Search for the cell housing the specified text and yield its [X, Y] center coordinate. 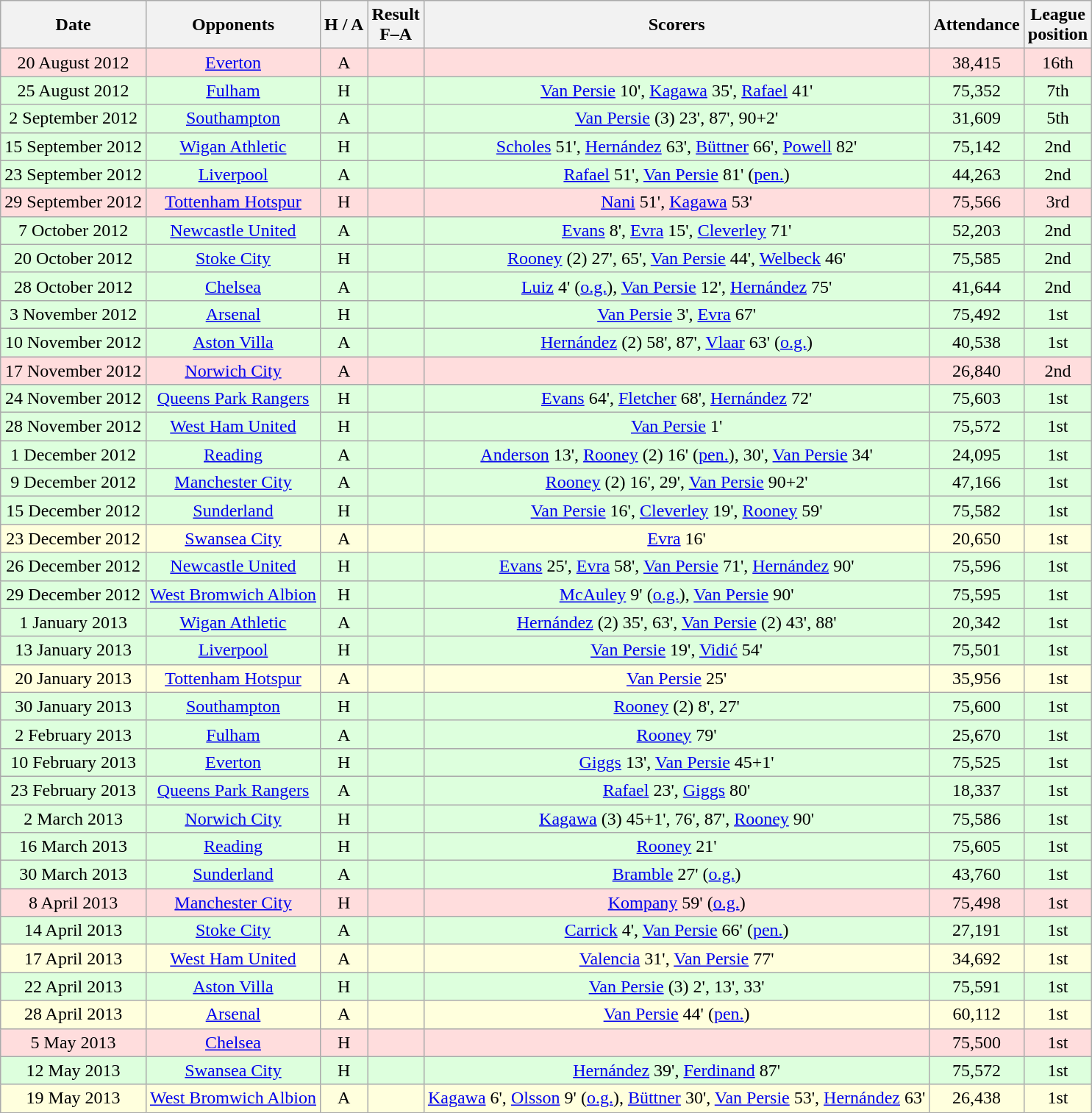
17 April 2013 [74, 959]
Evans 25', Evra 58', Van Persie 71', Hernández 90' [677, 566]
16 March 2013 [74, 847]
15 December 2012 [74, 511]
30 March 2013 [74, 875]
Evans 8', Evra 15', Cleverley 71' [677, 230]
1 January 2013 [74, 622]
Van Persie 25' [677, 678]
35,956 [977, 678]
47,166 [977, 483]
Anderson 13', Rooney (2) 16' (pen.), 30', Van Persie 34' [677, 455]
Rooney (2) 16', 29', Van Persie 90+2' [677, 483]
Leagueposition [1057, 25]
29 December 2012 [74, 594]
Van Persie 19', Vidić 54' [677, 650]
7th [1057, 90]
29 September 2012 [74, 202]
Kompany 59' (o.g.) [677, 903]
75,142 [977, 146]
26,840 [977, 370]
18,337 [977, 790]
12 May 2013 [74, 1070]
ResultF–A [396, 25]
19 May 2013 [74, 1098]
Kagawa (3) 45+1', 76', 87', Rooney 90' [677, 819]
9 December 2012 [74, 483]
Hernández 39', Ferdinand 87' [677, 1070]
Valencia 31', Van Persie 77' [677, 959]
Rafael 51', Van Persie 81' (pen.) [677, 174]
15 September 2012 [74, 146]
43,760 [977, 875]
75,492 [977, 314]
Hernández (2) 35', 63', Van Persie (2) 43', 88' [677, 622]
75,586 [977, 819]
Rooney 21' [677, 847]
Scholes 51', Hernández 63', Büttner 66', Powell 82' [677, 146]
Rooney (2) 27', 65', Van Persie 44', Welbeck 46' [677, 258]
13 January 2013 [74, 650]
25 August 2012 [74, 90]
28 November 2012 [74, 427]
75,596 [977, 566]
26 December 2012 [74, 566]
Van Persie 44' (pen.) [677, 1014]
Van Persie (3) 23', 87', 90+2' [677, 118]
16th [1057, 63]
1 December 2012 [74, 455]
2 March 2013 [74, 819]
38,415 [977, 63]
Giggs 13', Van Persie 45+1' [677, 762]
41,644 [977, 286]
60,112 [977, 1014]
Luiz 4' (o.g.), Van Persie 12', Hernández 75' [677, 286]
Van Persie 1' [677, 427]
Kagawa 6', Olsson 9' (o.g.), Büttner 30', Van Persie 53', Hernández 63' [677, 1098]
26,438 [977, 1098]
Rooney (2) 8', 27' [677, 706]
Scorers [677, 25]
Attendance [977, 25]
27,191 [977, 931]
24 November 2012 [74, 399]
10 February 2013 [74, 762]
H / A [344, 25]
Hernández (2) 58', 87', Vlaar 63' (o.g.) [677, 342]
23 September 2012 [74, 174]
20,650 [977, 538]
23 December 2012 [74, 538]
75,595 [977, 594]
Rooney 79' [677, 734]
75,498 [977, 903]
Van Persie 3', Evra 67' [677, 314]
2 February 2013 [74, 734]
Van Persie 16', Cleverley 19', Rooney 59' [677, 511]
3 November 2012 [74, 314]
40,538 [977, 342]
20 October 2012 [74, 258]
5th [1057, 118]
75,582 [977, 511]
Date [74, 25]
44,263 [977, 174]
Carrick 4', Van Persie 66' (pen.) [677, 931]
20,342 [977, 622]
Nani 51', Kagawa 53' [677, 202]
23 February 2013 [74, 790]
75,605 [977, 847]
20 January 2013 [74, 678]
2 September 2012 [74, 118]
75,525 [977, 762]
Rafael 23', Giggs 80' [677, 790]
75,500 [977, 1042]
Van Persie 10', Kagawa 35', Rafael 41' [677, 90]
Opponents [232, 25]
Bramble 27' (o.g.) [677, 875]
75,591 [977, 986]
5 May 2013 [74, 1042]
10 November 2012 [74, 342]
Van Persie (3) 2', 13', 33' [677, 986]
McAuley 9' (o.g.), Van Persie 90' [677, 594]
Evra 16' [677, 538]
17 November 2012 [74, 370]
24,095 [977, 455]
Evans 64', Fletcher 68', Hernández 72' [677, 399]
31,609 [977, 118]
8 April 2013 [74, 903]
75,566 [977, 202]
75,600 [977, 706]
52,203 [977, 230]
75,603 [977, 399]
75,585 [977, 258]
34,692 [977, 959]
28 October 2012 [74, 286]
3rd [1057, 202]
75,352 [977, 90]
22 April 2013 [74, 986]
30 January 2013 [74, 706]
7 October 2012 [74, 230]
28 April 2013 [74, 1014]
20 August 2012 [74, 63]
25,670 [977, 734]
14 April 2013 [74, 931]
75,501 [977, 650]
